Capture the cell that displays the provided text and extract its [x, y] central coordinate. 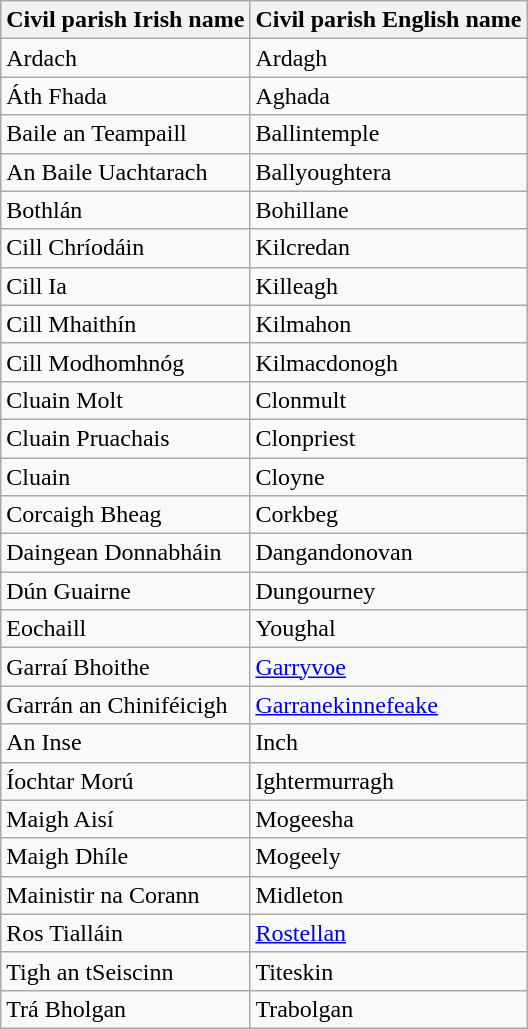
Inch [388, 743]
Aghada [388, 96]
Cill Ia [126, 286]
Trabolgan [388, 1009]
Íochtar Morú [126, 781]
Civil parish English name [388, 20]
Cill Chríodáin [126, 248]
Kilcredan [388, 248]
Rostellan [388, 933]
Corkbeg [388, 515]
Bothlán [126, 210]
Maigh Aisí [126, 819]
Kilmahon [388, 324]
Dangandonovan [388, 553]
An Baile Uachtarach [126, 172]
Mogeely [388, 857]
Garrán an Chiniféicigh [126, 705]
Clonpriest [388, 438]
Cill Mhaithín [126, 324]
Garranekinnefeake [388, 705]
Trá Bholgan [126, 1009]
Ardagh [388, 58]
Ros Tialláin [126, 933]
Cluain Pruachais [126, 438]
Cloyne [388, 477]
Ballyoughtera [388, 172]
Ightermurragh [388, 781]
Daingean Donnabháin [126, 553]
Garraí Bhoithe [126, 667]
Titeskin [388, 971]
An Inse [126, 743]
Youghal [388, 629]
Clonmult [388, 400]
Bohillane [388, 210]
Baile an Teampaill [126, 134]
Killeagh [388, 286]
Tigh an tSeiscinn [126, 971]
Garryvoe [388, 667]
Cill Modhomhnóg [126, 362]
Maigh Dhíle [126, 857]
Cluain Molt [126, 400]
Dungourney [388, 591]
Mogeesha [388, 819]
Mainistir na Corann [126, 895]
Civil parish Irish name [126, 20]
Eochaill [126, 629]
Ballintemple [388, 134]
Cluain [126, 477]
Áth Fhada [126, 96]
Corcaigh Bheag [126, 515]
Kilmacdonogh [388, 362]
Midleton [388, 895]
Dún Guairne [126, 591]
Ardach [126, 58]
